Scan for the cell matching the given text and deliver its [X, Y] coordinate at center. 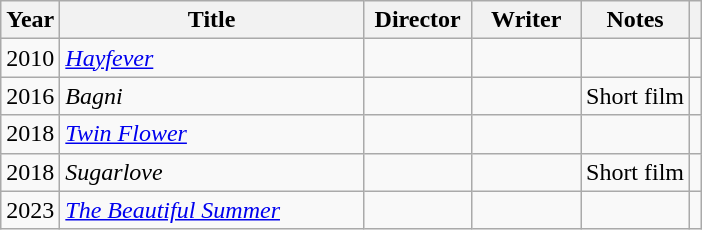
Director [418, 20]
Writer [526, 20]
Hayfever [212, 58]
Sugarlove [212, 172]
2010 [30, 58]
2023 [30, 210]
Year [30, 20]
Bagni [212, 96]
Notes [634, 20]
Title [212, 20]
The Beautiful Summer [212, 210]
Twin Flower [212, 134]
2016 [30, 96]
